From the cell containing the given text, extract its center point as (x, y) coordinate. 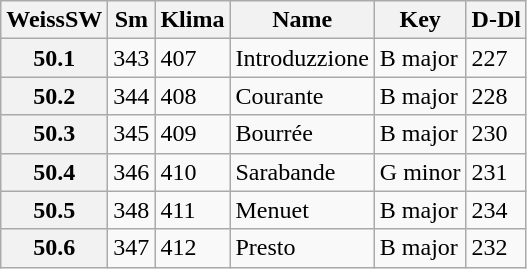
Courante (302, 96)
Klima (192, 20)
Introduzzione (302, 58)
Sarabande (302, 172)
345 (132, 134)
228 (496, 96)
50.6 (54, 248)
50.3 (54, 134)
407 (192, 58)
412 (192, 248)
Menuet (302, 210)
344 (132, 96)
G minor (420, 172)
343 (132, 58)
50.4 (54, 172)
50.2 (54, 96)
232 (496, 248)
346 (132, 172)
234 (496, 210)
227 (496, 58)
50.1 (54, 58)
408 (192, 96)
230 (496, 134)
347 (132, 248)
D-Dl (496, 20)
50.5 (54, 210)
411 (192, 210)
Sm (132, 20)
409 (192, 134)
348 (132, 210)
Presto (302, 248)
WeissSW (54, 20)
Bourrée (302, 134)
410 (192, 172)
231 (496, 172)
Name (302, 20)
Key (420, 20)
